Return [X, Y] of the center of cell containing provided text 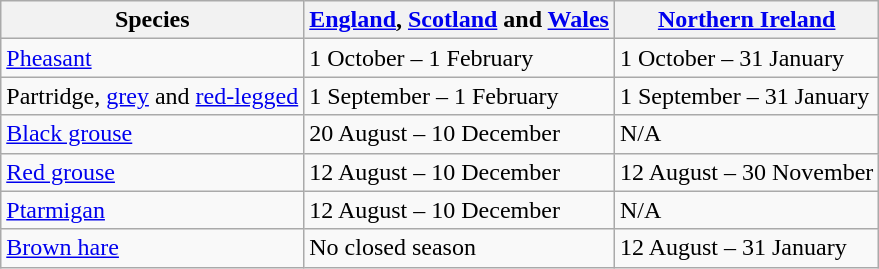
Brown hare [152, 248]
Northern Ireland [746, 20]
12 August – 30 November [746, 172]
Black grouse [152, 134]
No closed season [460, 248]
England, Scotland and Wales [460, 20]
1 September – 1 February [460, 96]
1 September – 31 January [746, 96]
Species [152, 20]
Ptarmigan [152, 210]
12 August – 31 January [746, 248]
1 October – 1 February [460, 58]
Pheasant [152, 58]
Red grouse [152, 172]
Partridge, grey and red-legged [152, 96]
1 October – 31 January [746, 58]
20 August – 10 December [460, 134]
